Detect which cell encompasses the target text, then output its (X, Y) center coordinate. 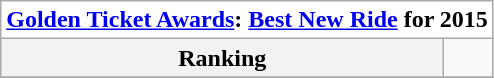
Golden Ticket Awards: Best New Ride for 2015 (248, 20)
Ranking (222, 58)
